From the cell containing the given text, extract its center point as (X, Y) coordinate. 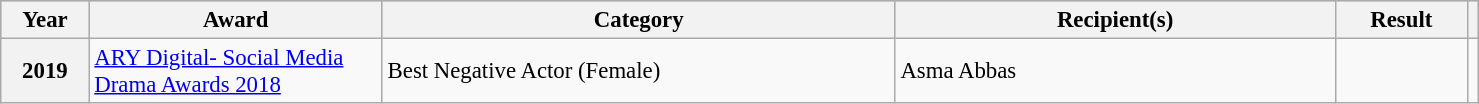
Result (1401, 20)
ARY Digital- Social Media Drama Awards 2018 (236, 72)
Year (45, 20)
Asma Abbas (1115, 72)
Award (236, 20)
Category (638, 20)
Recipient(s) (1115, 20)
2019 (45, 72)
Best Negative Actor (Female) (638, 72)
